Capture the cell that displays the provided text and extract its (x, y) central coordinate. 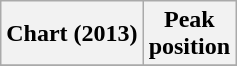
Chart (2013) (72, 34)
Peakposition (189, 34)
